Find where the given text appears and provide that cell's center as (X, Y) coordinate. 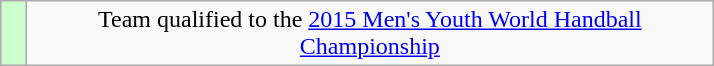
Team qualified to the 2015 Men's Youth World Handball Championship (370, 34)
